Capture the cell that displays the provided text and extract its [X, Y] central coordinate. 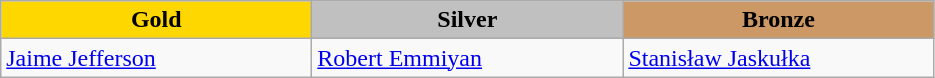
Gold [156, 20]
Stanisław Jaskułka [778, 58]
Bronze [778, 20]
Robert Emmiyan [468, 58]
Jaime Jefferson [156, 58]
Silver [468, 20]
